Capture the cell that displays the provided text and extract its [x, y] central coordinate. 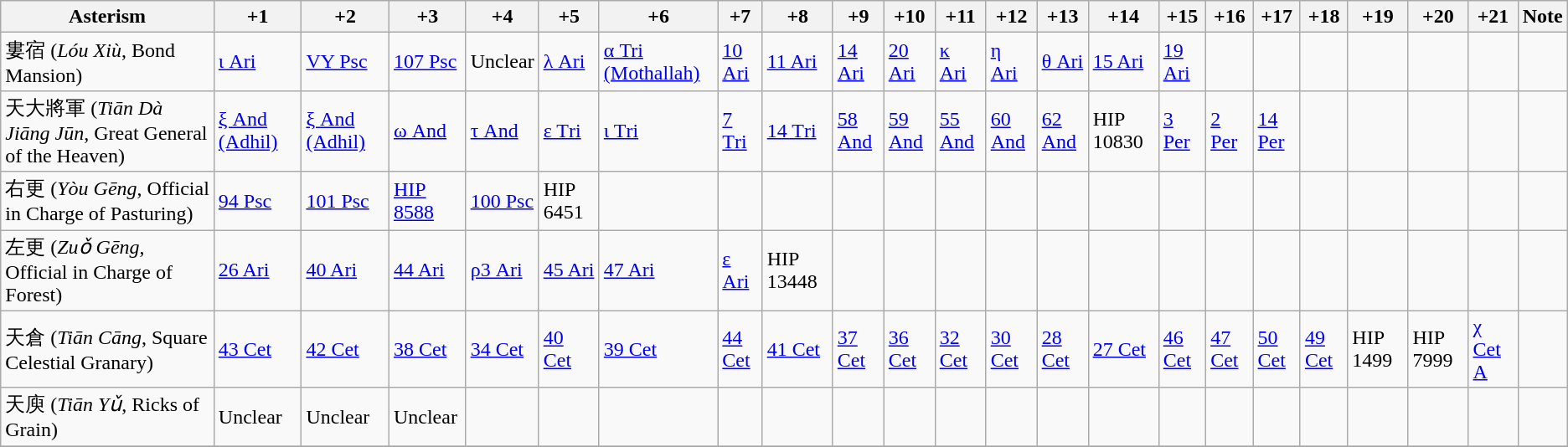
14 Ari [858, 62]
ε Τri [569, 131]
43 Cet [258, 349]
+5 [569, 17]
34 Cet [503, 349]
38 Cet [427, 349]
HIP 13448 [797, 270]
κ Ari [960, 62]
ω And [427, 131]
ι Τri [658, 131]
+2 [345, 17]
ρ3 Ari [503, 270]
40 Ari [345, 270]
HIP 6451 [569, 201]
VY Psc [345, 62]
右更 (Yòu Gēng, Official in Charge of Pasturing) [107, 201]
26 Ari [258, 270]
42 Cet [345, 349]
τ And [503, 131]
37 Cet [858, 349]
+9 [858, 17]
+13 [1062, 17]
ε Ari [740, 270]
Note [1543, 17]
天倉 (Tiān Cāng, Square Celestial Granary) [107, 349]
20 Ari [910, 62]
44 Cet [740, 349]
46 Cet [1182, 349]
HIP 7999 [1438, 349]
62 And [1062, 131]
58 And [858, 131]
2 Per [1230, 131]
19 Ari [1182, 62]
+15 [1182, 17]
+16 [1230, 17]
27 Cet [1123, 349]
HIP 1499 [1378, 349]
+1 [258, 17]
Asterism [107, 17]
41 Cet [797, 349]
+3 [427, 17]
+7 [740, 17]
94 Psc [258, 201]
ι Ari [258, 62]
49 Cet [1323, 349]
15 Ari [1123, 62]
101 Psc [345, 201]
3 Per [1182, 131]
44 Ari [427, 270]
100 Psc [503, 201]
左更 (Zuǒ Gēng, Official in Charge of Forest) [107, 270]
天庾 (Tiān Yǔ, Ricks of Grain) [107, 417]
39 Cet [658, 349]
+19 [1378, 17]
32 Cet [960, 349]
55 And [960, 131]
11 Ari [797, 62]
14 Per [1277, 131]
+8 [797, 17]
+20 [1438, 17]
14 Τri [797, 131]
λ Ari [569, 62]
107 Psc [427, 62]
α Tri (Mothallah) [658, 62]
+21 [1493, 17]
50 Cet [1277, 349]
7 Τri [740, 131]
η Ari [1012, 62]
36 Cet [910, 349]
60 And [1012, 131]
47 Ari [658, 270]
χ Cet A [1493, 349]
+11 [960, 17]
40 Cet [569, 349]
45 Ari [569, 270]
HIP 10830 [1123, 131]
+12 [1012, 17]
30 Cet [1012, 349]
+17 [1277, 17]
天大將軍 (Tiān Dà Jiāng Jūn, Great General of the Heaven) [107, 131]
+14 [1123, 17]
59 And [910, 131]
28 Cet [1062, 349]
θ Ari [1062, 62]
+6 [658, 17]
+4 [503, 17]
+18 [1323, 17]
47 Cet [1230, 349]
婁宿 (Lóu Xiù, Bond Mansion) [107, 62]
10 Ari [740, 62]
+10 [910, 17]
HIP 8588 [427, 201]
